Detect which cell encompasses the target text, then output its [x, y] center coordinate. 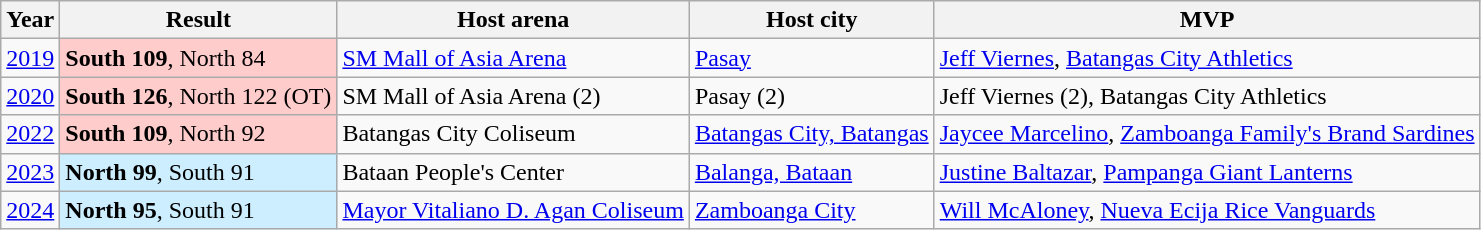
South 109, North 84 [198, 58]
South 109, North 92 [198, 134]
North 95, South 91 [198, 210]
2024 [30, 210]
Jaycee Marcelino, Zamboanga Family's Brand Sardines [1207, 134]
South 126, North 122 (OT) [198, 96]
North 99, South 91 [198, 172]
Result [198, 20]
Justine Baltazar, Pampanga Giant Lanterns [1207, 172]
2019 [30, 58]
Host city [812, 20]
MVP [1207, 20]
SM Mall of Asia Arena (2) [513, 96]
Batangas City Coliseum [513, 134]
2023 [30, 172]
Pasay [812, 58]
Jeff Viernes, Batangas City Athletics [1207, 58]
Balanga, Bataan [812, 172]
Mayor Vitaliano D. Agan Coliseum [513, 210]
Jeff Viernes (2), Batangas City Athletics [1207, 96]
Will McAloney, Nueva Ecija Rice Vanguards [1207, 210]
2020 [30, 96]
Pasay (2) [812, 96]
Batangas City, Batangas [812, 134]
Bataan People's Center [513, 172]
Year [30, 20]
2022 [30, 134]
Host arena [513, 20]
Zamboanga City [812, 210]
SM Mall of Asia Arena [513, 58]
